Scan for the cell matching the given text and deliver its (x, y) coordinate at center. 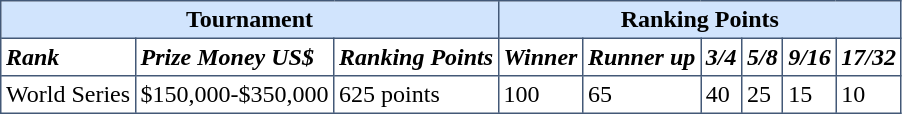
10 (868, 95)
World Series (68, 95)
$150,000-$350,000 (234, 95)
17/32 (868, 57)
Tournament (250, 20)
625 points (416, 95)
Prize Money US$ (234, 57)
9/16 (810, 57)
25 (762, 95)
100 (540, 95)
65 (642, 95)
Winner (540, 57)
15 (810, 95)
Runner up (642, 57)
40 (722, 95)
5/8 (762, 57)
Rank (68, 57)
3/4 (722, 57)
